Search for the cell housing the specified text and yield its [X, Y] center coordinate. 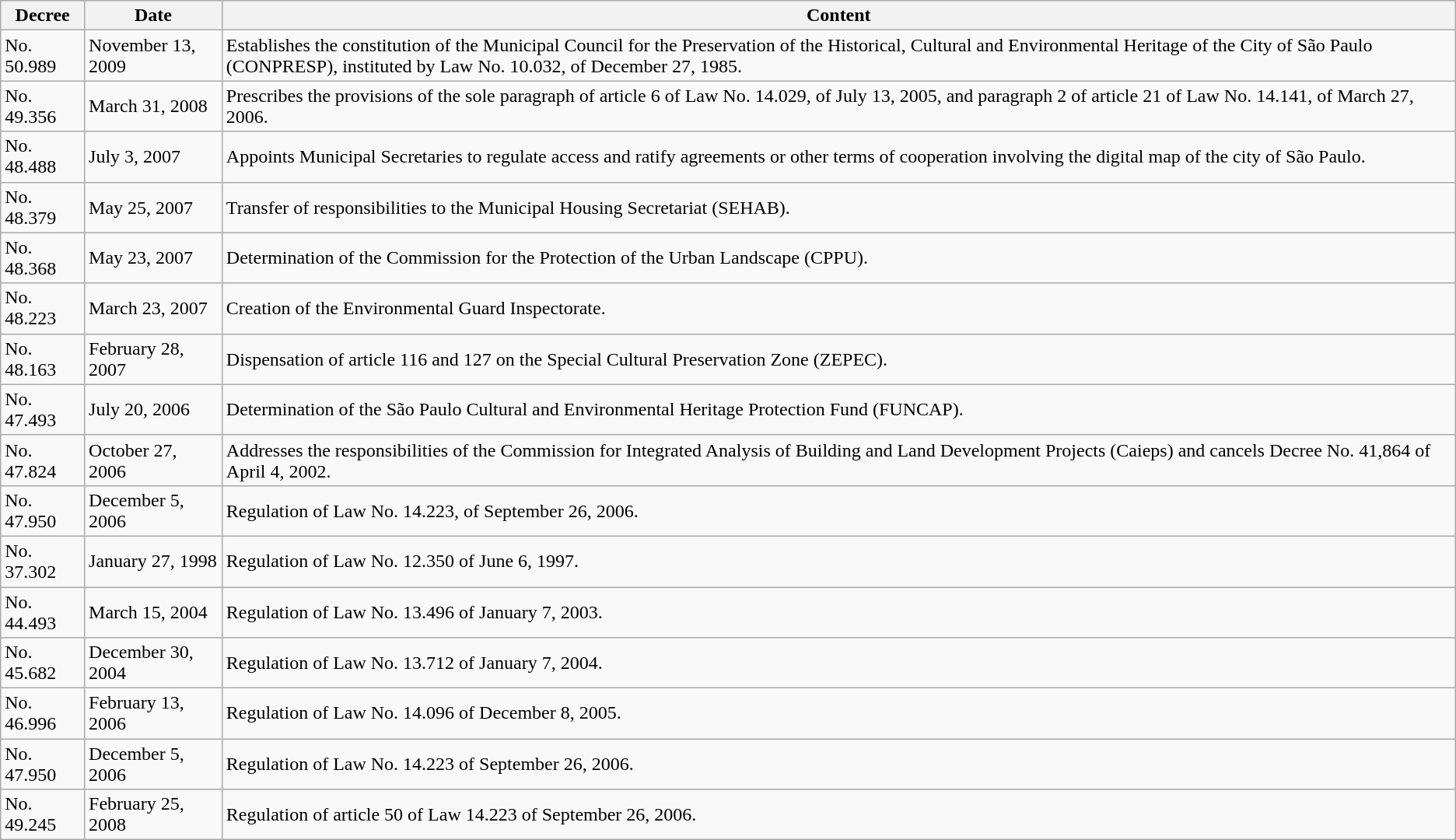
No. 48.379 [43, 207]
Regulation of Law No. 14.223 of September 26, 2006. [838, 764]
Decree [43, 16]
March 15, 2004 [154, 611]
Regulation of article 50 of Law 14.223 of September 26, 2006. [838, 815]
November 13, 2009 [154, 56]
December 30, 2004 [154, 663]
Creation of the Environmental Guard Inspectorate. [838, 308]
No. 50.989 [43, 56]
May 23, 2007 [154, 258]
February 25, 2008 [154, 815]
February 28, 2007 [154, 359]
No. 44.493 [43, 611]
No. 48.163 [43, 359]
Content [838, 16]
Dispensation of article 116 and 127 on the Special Cultural Preservation Zone (ZEPEC). [838, 359]
May 25, 2007 [154, 207]
No. 48.368 [43, 258]
No. 49.245 [43, 815]
Regulation of Law No. 14.223, of September 26, 2006. [838, 510]
January 27, 1998 [154, 562]
No. 48.223 [43, 308]
No. 48.488 [43, 157]
No. 49.356 [43, 106]
No. 37.302 [43, 562]
Date [154, 16]
February 13, 2006 [154, 714]
No. 45.682 [43, 663]
Transfer of responsibilities to the Municipal Housing Secretariat (SEHAB). [838, 207]
Determination of the Commission for the Protection of the Urban Landscape (CPPU). [838, 258]
Regulation of Law No. 12.350 of June 6, 1997. [838, 562]
No. 46.996 [43, 714]
Regulation of Law No. 13.496 of January 7, 2003. [838, 611]
Regulation of Law No. 14.096 of December 8, 2005. [838, 714]
Regulation of Law No. 13.712 of January 7, 2004. [838, 663]
No. 47.824 [43, 460]
July 20, 2006 [154, 409]
October 27, 2006 [154, 460]
March 31, 2008 [154, 106]
July 3, 2007 [154, 157]
No. 47.493 [43, 409]
March 23, 2007 [154, 308]
Determination of the São Paulo Cultural and Environmental Heritage Protection Fund (FUNCAP). [838, 409]
